Capture the cell that displays the provided text and extract its [x, y] central coordinate. 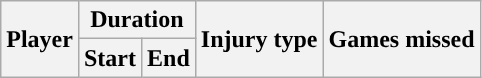
Duration [136, 20]
Player [40, 39]
Games missed [402, 39]
End [168, 58]
Start [110, 58]
Injury type [259, 39]
